Search for the cell housing the specified text and yield its [x, y] center coordinate. 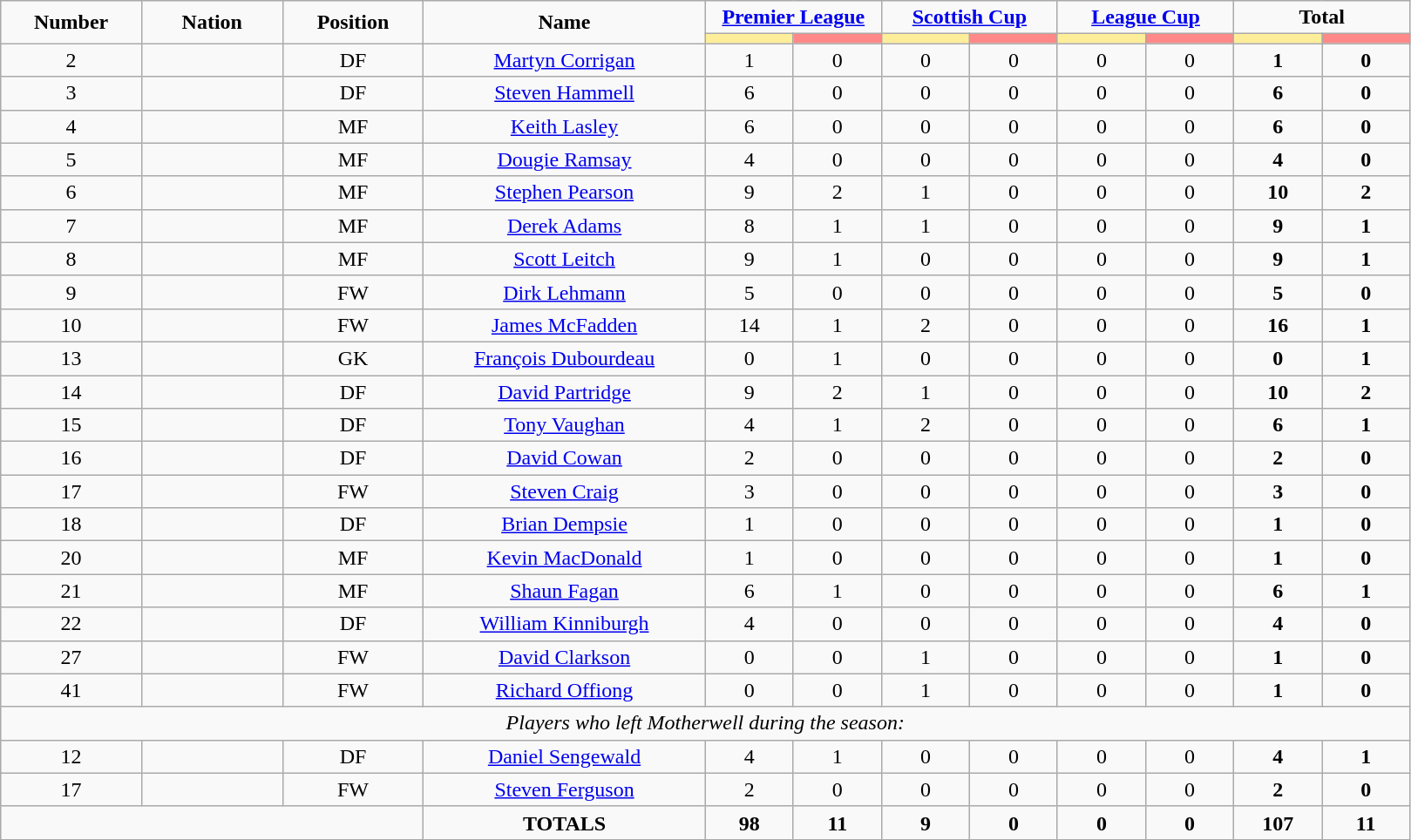
98 [750, 823]
18 [71, 525]
Nation [212, 23]
12 [71, 756]
Keith Lasley [565, 126]
27 [71, 657]
Tony Vaughan [565, 425]
Premier League [793, 17]
Daniel Sengewald [565, 756]
15 [71, 425]
Players who left Motherwell during the season: [706, 723]
Total [1322, 17]
James McFadden [565, 325]
Steven Ferguson [565, 789]
David Cowan [565, 458]
Name [565, 23]
Stephen Pearson [565, 193]
David Partridge [565, 391]
41 [71, 690]
Position [353, 23]
Steven Hammell [565, 93]
GK [353, 358]
Richard Offiong [565, 690]
William Kinniburgh [565, 624]
François Dubourdeau [565, 358]
22 [71, 624]
Brian Dempsie [565, 525]
Number [71, 23]
Scott Leitch [565, 259]
David Clarkson [565, 657]
Derek Adams [565, 226]
21 [71, 591]
Scottish Cup [969, 17]
Steven Craig [565, 491]
20 [71, 558]
Dirk Lehmann [565, 292]
TOTALS [565, 823]
7 [71, 226]
Kevin MacDonald [565, 558]
107 [1278, 823]
Dougie Ramsay [565, 159]
Martyn Corrigan [565, 60]
13 [71, 358]
League Cup [1145, 17]
Shaun Fagan [565, 591]
